From the cell containing the given text, extract its center point as (X, Y) coordinate. 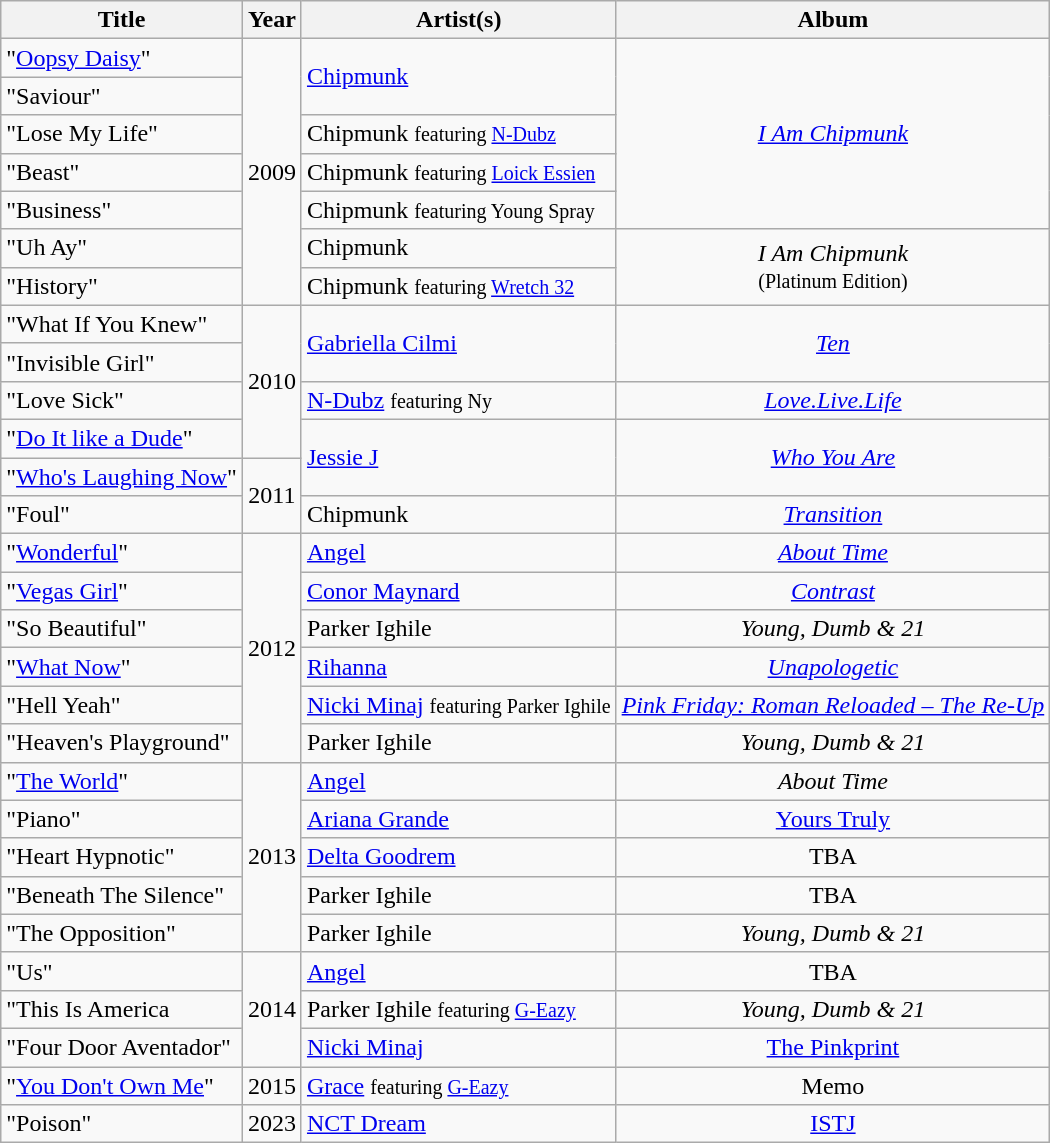
Delta Goodrem (458, 857)
"Love Sick" (122, 400)
2012 (272, 648)
"History" (122, 286)
Year (272, 20)
"You Don't Own Me" (122, 1085)
Who You Are (833, 457)
Chipmunk featuring N-Dubz (458, 134)
"Wonderful" (122, 553)
Gabriella Cilmi (458, 343)
"The Opposition" (122, 933)
"Heaven's Playground" (122, 743)
Conor Maynard (458, 591)
Ten (833, 343)
2013 (272, 857)
Ariana Grande (458, 819)
"Poison" (122, 1124)
Chipmunk featuring Young Spray (458, 210)
2010 (272, 381)
Pink Friday: Roman Reloaded – The Re-Up (833, 705)
Rihanna (458, 667)
Contrast (833, 591)
"Invisible Girl" (122, 362)
Title (122, 20)
Nicki Minaj featuring Parker Ighile (458, 705)
2011 (272, 496)
2015 (272, 1085)
"Uh Ay" (122, 248)
Nicki Minaj (458, 1047)
"Us" (122, 971)
"Hell Yeah" (122, 705)
"Beast" (122, 172)
"Business" (122, 210)
Unapologetic (833, 667)
Chipmunk featuring Loick Essien (458, 172)
N-Dubz featuring Ny (458, 400)
Parker Ighile featuring G-Eazy (458, 1009)
2009 (272, 172)
"Heart Hypnotic" (122, 857)
"Saviour" (122, 96)
"What If You Knew" (122, 324)
I Am Chipmunk (833, 134)
Chipmunk featuring Wretch 32 (458, 286)
ISTJ (833, 1124)
"Do It like a Dude" (122, 438)
"Oopsy Daisy" (122, 58)
Love.Live.Life (833, 400)
2023 (272, 1124)
"Beneath The Silence" (122, 895)
"Foul" (122, 515)
"Vegas Girl" (122, 591)
NCT Dream (458, 1124)
Grace featuring G-Eazy (458, 1085)
2014 (272, 1009)
"This Is America (122, 1009)
I Am Chipmunk(Platinum Edition) (833, 267)
"Four Door Aventador" (122, 1047)
Yours Truly (833, 819)
Memo (833, 1085)
Jessie J (458, 457)
The Pinkprint (833, 1047)
Artist(s) (458, 20)
Album (833, 20)
"So Beautiful" (122, 629)
"What Now" (122, 667)
Transition (833, 515)
"Lose My Life" (122, 134)
"Who's Laughing Now" (122, 477)
"Piano" (122, 819)
"The World" (122, 781)
